For the text-containing cell, return its midpoint in [X, Y] coordinate format. 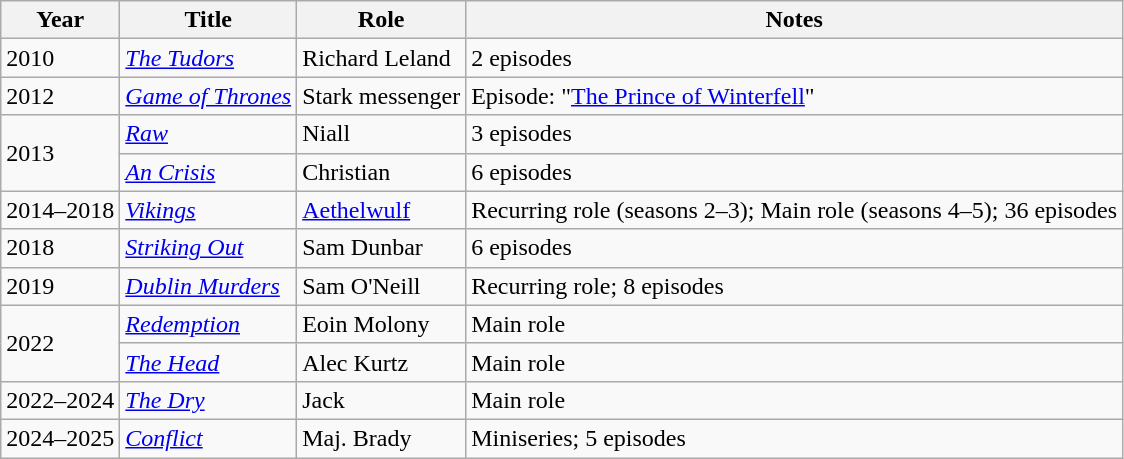
Eoin Molony [382, 324]
Notes [794, 20]
Recurring role (seasons 2–3); Main role (seasons 4–5); 36 episodes [794, 210]
Christian [382, 172]
Title [208, 20]
2 episodes [794, 58]
Episode: "The Prince of Winterfell" [794, 96]
Jack [382, 400]
2018 [60, 248]
2013 [60, 153]
2010 [60, 58]
Sam Dunbar [382, 248]
Vikings [208, 210]
Stark messenger [382, 96]
Year [60, 20]
Dublin Murders [208, 286]
Raw [208, 134]
2024–2025 [60, 438]
Alec Kurtz [382, 362]
Striking Out [208, 248]
The Dry [208, 400]
An Crisis [208, 172]
Conflict [208, 438]
Recurring role; 8 episodes [794, 286]
Role [382, 20]
2014–2018 [60, 210]
The Head [208, 362]
Game of Thrones [208, 96]
The Tudors [208, 58]
Richard Leland [382, 58]
Maj. Brady [382, 438]
Redemption [208, 324]
Miniseries; 5 episodes [794, 438]
2019 [60, 286]
2022 [60, 343]
Niall [382, 134]
2012 [60, 96]
2022–2024 [60, 400]
Aethelwulf [382, 210]
Sam O'Neill [382, 286]
3 episodes [794, 134]
